Return (X, Y) of the center of cell containing provided text 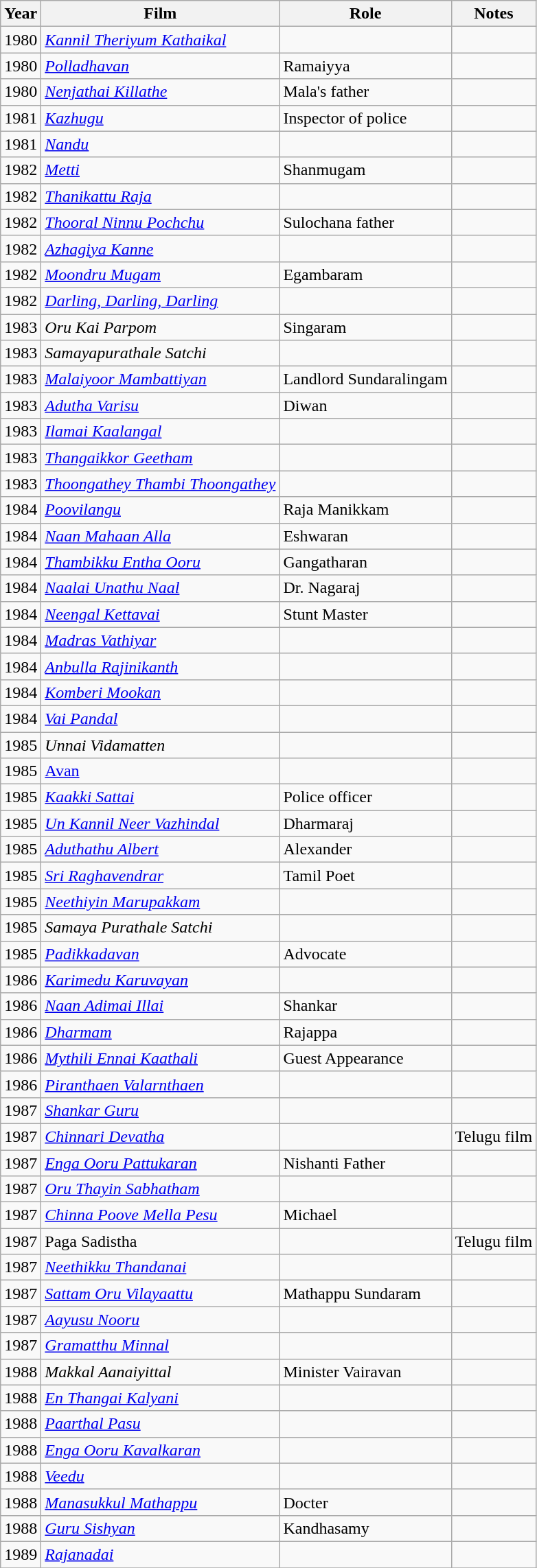
Ramaiyya (365, 66)
Nandu (161, 144)
Kannil Theriyum Kathaikal (161, 40)
Dr. Nagaraj (365, 588)
Manasukkul Mathappu (161, 1502)
Guru Sishyan (161, 1528)
Aayusu Nooru (161, 1320)
Sri Raghavendrar (161, 876)
Gangatharan (365, 562)
Shanmugam (365, 170)
Komberi Mookan (161, 692)
Enga Ooru Kavalkaran (161, 1450)
Paga Sadistha (161, 1241)
Shankar (365, 1006)
Oru Kai Parpom (161, 327)
Notes (493, 14)
Shankar Guru (161, 1110)
Piranthaen Valarnthaen (161, 1084)
Metti (161, 170)
En Thangai Kalyani (161, 1398)
Karimedu Karuvayan (161, 980)
Singaram (365, 327)
Diwan (365, 406)
Makkal Aanaiyittal (161, 1372)
Dharmam (161, 1032)
Minister Vairavan (365, 1372)
Veedu (161, 1476)
Neengal Kettavai (161, 614)
1989 (21, 1554)
Gramatthu Minnal (161, 1346)
Mala's father (365, 92)
Inspector of police (365, 118)
Guest Appearance (365, 1058)
Landlord Sundaralingam (365, 379)
Thooral Ninnu Pochchu (161, 222)
Chinna Poove Mella Pesu (161, 1215)
Unnai Vidamatten (161, 745)
Paarthal Pasu (161, 1424)
Chinnari Devatha (161, 1136)
Advocate (365, 954)
Naan Adimai Illai (161, 1006)
Madras Vathiyar (161, 640)
Adutha Varisu (161, 406)
Rajappa (365, 1032)
Naalai Unathu Naal (161, 588)
Malaiyoor Mambattiyan (161, 379)
Mythili Ennai Kaathali (161, 1058)
Thoongathey Thambi Thoongathey (161, 484)
Egambaram (365, 274)
Year (21, 14)
Stunt Master (365, 614)
Rajanadai (161, 1554)
Kazhugu (161, 118)
Sulochana father (365, 222)
Nenjathai Killathe (161, 92)
Kaakki Sattai (161, 797)
Police officer (365, 797)
Kandhasamy (365, 1528)
Un Kannil Neer Vazhindal (161, 823)
Tamil Poet (365, 876)
Aduthathu Albert (161, 850)
Film (161, 14)
Azhagiya Kanne (161, 248)
Sattam Oru Vilayaattu (161, 1294)
Vai Pandal (161, 718)
Anbulla Rajinikanth (161, 666)
Eshwaran (365, 536)
Nishanti Father (365, 1163)
Mathappu Sundaram (365, 1294)
Naan Mahaan Alla (161, 536)
Oru Thayin Sabhatham (161, 1189)
Neethikku Thandanai (161, 1267)
Enga Ooru Pattukaran (161, 1163)
Ilamai Kaalangal (161, 432)
Dharmaraj (365, 823)
Thangaikkor Geetham (161, 458)
Samayapurathale Satchi (161, 353)
Avan (161, 771)
Michael (365, 1215)
Alexander (365, 850)
Padikkadavan (161, 954)
Moondru Mugam (161, 274)
Docter (365, 1502)
Polladhavan (161, 66)
Raja Manikkam (365, 510)
Samaya Purathale Satchi (161, 928)
Darling, Darling, Darling (161, 301)
Role (365, 14)
Thanikattu Raja (161, 196)
Thambikku Entha Ooru (161, 562)
Poovilangu (161, 510)
Neethiyin Marupakkam (161, 902)
